Determine the [x, y] coordinate at the center of the cell enclosing the given text.  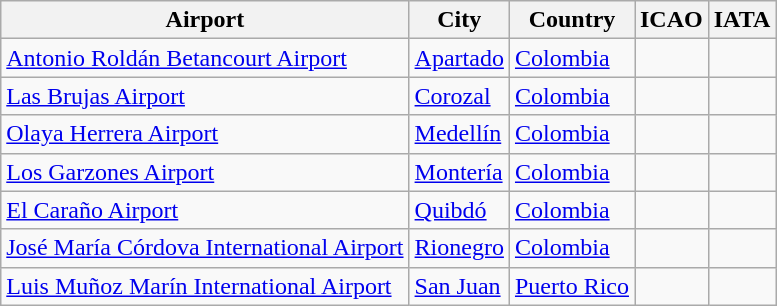
Medellín [459, 134]
Apartado [459, 58]
City [459, 20]
Olaya Herrera Airport [205, 134]
José María Córdova International Airport [205, 248]
Los Garzones Airport [205, 172]
Quibdó [459, 210]
Antonio Roldán Betancourt Airport [205, 58]
Corozal [459, 96]
El Caraño Airport [205, 210]
ICAO [671, 20]
Rionegro [459, 248]
Country [572, 20]
IATA [742, 20]
Luis Muñoz Marín International Airport [205, 286]
Las Brujas Airport [205, 96]
Montería [459, 172]
Puerto Rico [572, 286]
San Juan [459, 286]
Airport [205, 20]
